Pinpoint the cell where the given text exists, returning its [X, Y] midpoint coordinate. 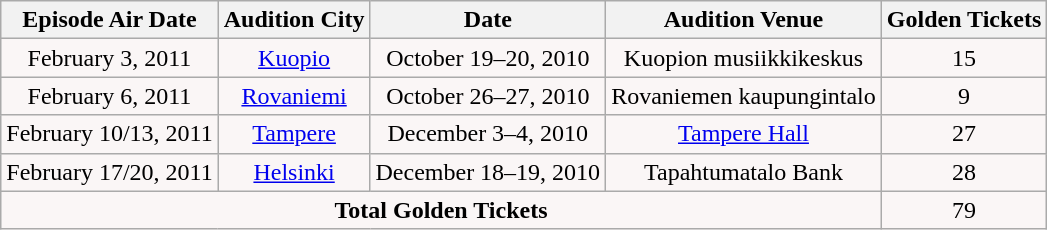
79 [964, 210]
Tapahtumatalo Bank [744, 172]
Kuopio [294, 58]
9 [964, 96]
15 [964, 58]
December 18–19, 2010 [488, 172]
October 19–20, 2010 [488, 58]
Date [488, 20]
Episode Air Date [110, 20]
Kuopion musiikkikeskus [744, 58]
Total Golden Tickets [442, 210]
February 17/20, 2011 [110, 172]
Tampere [294, 134]
Audition City [294, 20]
Helsinki [294, 172]
December 3–4, 2010 [488, 134]
Rovaniemen kaupungintalo [744, 96]
Golden Tickets [964, 20]
February 10/13, 2011 [110, 134]
Audition Venue [744, 20]
Rovaniemi [294, 96]
October 26–27, 2010 [488, 96]
27 [964, 134]
28 [964, 172]
Tampere Hall [744, 134]
February 6, 2011 [110, 96]
February 3, 2011 [110, 58]
